Find where the given text appears and provide that cell's center as [X, Y] coordinate. 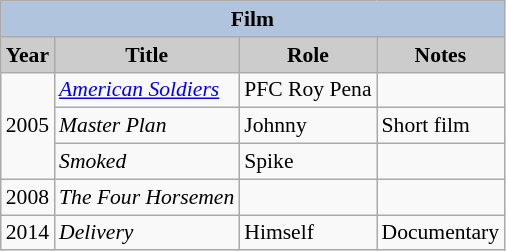
Title [146, 55]
Notes [441, 55]
2005 [28, 126]
Smoked [146, 162]
Film [252, 19]
2014 [28, 233]
Role [308, 55]
2008 [28, 197]
Delivery [146, 233]
Master Plan [146, 126]
The Four Horsemen [146, 197]
Documentary [441, 233]
Spike [308, 162]
Year [28, 55]
PFC Roy Pena [308, 90]
Short film [441, 126]
American Soldiers [146, 90]
Himself [308, 233]
Johnny [308, 126]
